Detect which cell encompasses the target text, then output its [X, Y] center coordinate. 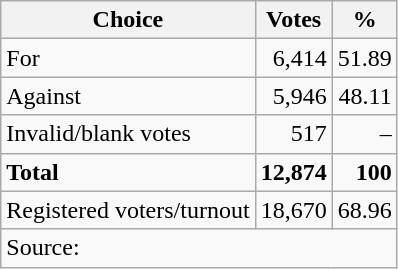
Choice [128, 20]
6,414 [294, 58]
517 [294, 134]
% [364, 20]
Total [128, 172]
68.96 [364, 210]
5,946 [294, 96]
For [128, 58]
12,874 [294, 172]
51.89 [364, 58]
– [364, 134]
18,670 [294, 210]
Registered voters/turnout [128, 210]
48.11 [364, 96]
Source: [199, 248]
Invalid/blank votes [128, 134]
100 [364, 172]
Against [128, 96]
Votes [294, 20]
